Determine the (x, y) coordinate at the center of the cell enclosing the given text.  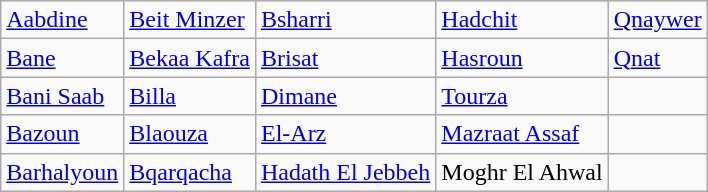
Billa (190, 96)
Bsharri (345, 20)
Mazraat Assaf (522, 134)
Moghr El Ahwal (522, 172)
Hadchit (522, 20)
Bekaa Kafra (190, 58)
Blaouza (190, 134)
Tourza (522, 96)
Bane (62, 58)
Bani Saab (62, 96)
Hasroun (522, 58)
Qnat (658, 58)
Bazoun (62, 134)
Beit Minzer (190, 20)
El-Arz (345, 134)
Hadath El Jebbeh (345, 172)
Aabdine (62, 20)
Dimane (345, 96)
Bqarqacha (190, 172)
Brisat (345, 58)
Barhalyoun (62, 172)
Qnaywer (658, 20)
